From the cell containing the given text, extract its center point as [x, y] coordinate. 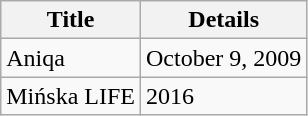
Aniqa [71, 58]
October 9, 2009 [223, 58]
2016 [223, 96]
Details [223, 20]
Mińska LIFE [71, 96]
Title [71, 20]
